Find where the given text appears and provide that cell's center as [x, y] coordinate. 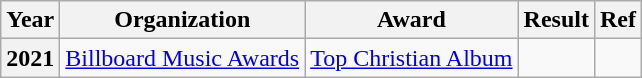
Top Christian Album [412, 58]
Organization [182, 20]
Year [30, 20]
Billboard Music Awards [182, 58]
Ref [618, 20]
2021 [30, 58]
Award [412, 20]
Result [556, 20]
